Pinpoint the cell where the given text exists, returning its [X, Y] midpoint coordinate. 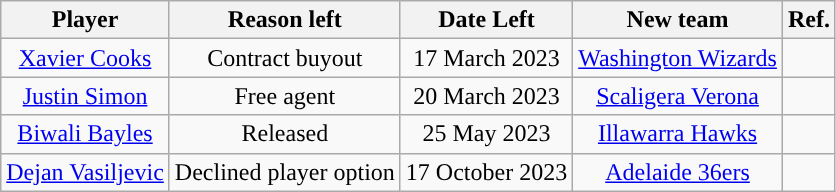
Free agent [284, 96]
New team [678, 20]
17 October 2023 [486, 172]
Dejan Vasiljevic [86, 172]
Scaligera Verona [678, 96]
Xavier Cooks [86, 58]
Date Left [486, 20]
Contract buyout [284, 58]
Player [86, 20]
25 May 2023 [486, 134]
Declined player option [284, 172]
Ref. [808, 20]
Biwali Bayles [86, 134]
Washington Wizards [678, 58]
Illawarra Hawks [678, 134]
17 March 2023 [486, 58]
20 March 2023 [486, 96]
Released [284, 134]
Reason left [284, 20]
Justin Simon [86, 96]
Adelaide 36ers [678, 172]
